Scan for the cell matching the given text and deliver its (x, y) coordinate at center. 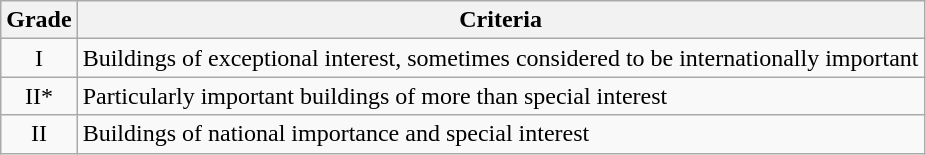
II* (39, 96)
Criteria (500, 20)
Buildings of exceptional interest, sometimes considered to be internationally important (500, 58)
Particularly important buildings of more than special interest (500, 96)
Buildings of national importance and special interest (500, 134)
I (39, 58)
II (39, 134)
Grade (39, 20)
